Provide the [X, Y] coordinate of the cell's center where the given text is located.  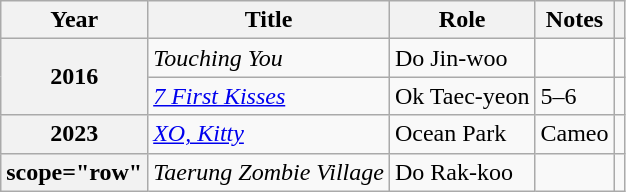
Notes [574, 20]
Do Jin-woo [462, 58]
Touching You [269, 58]
Ocean Park [462, 134]
Taerung Zombie Village [269, 172]
scope="row" [74, 172]
Year [74, 20]
Ok Taec-yeon [462, 96]
Do Rak-koo [462, 172]
2023 [74, 134]
Cameo [574, 134]
Role [462, 20]
7 First Kisses [269, 96]
2016 [74, 77]
Title [269, 20]
5–6 [574, 96]
XO, Kitty [269, 134]
